Capture the cell that displays the provided text and extract its (X, Y) central coordinate. 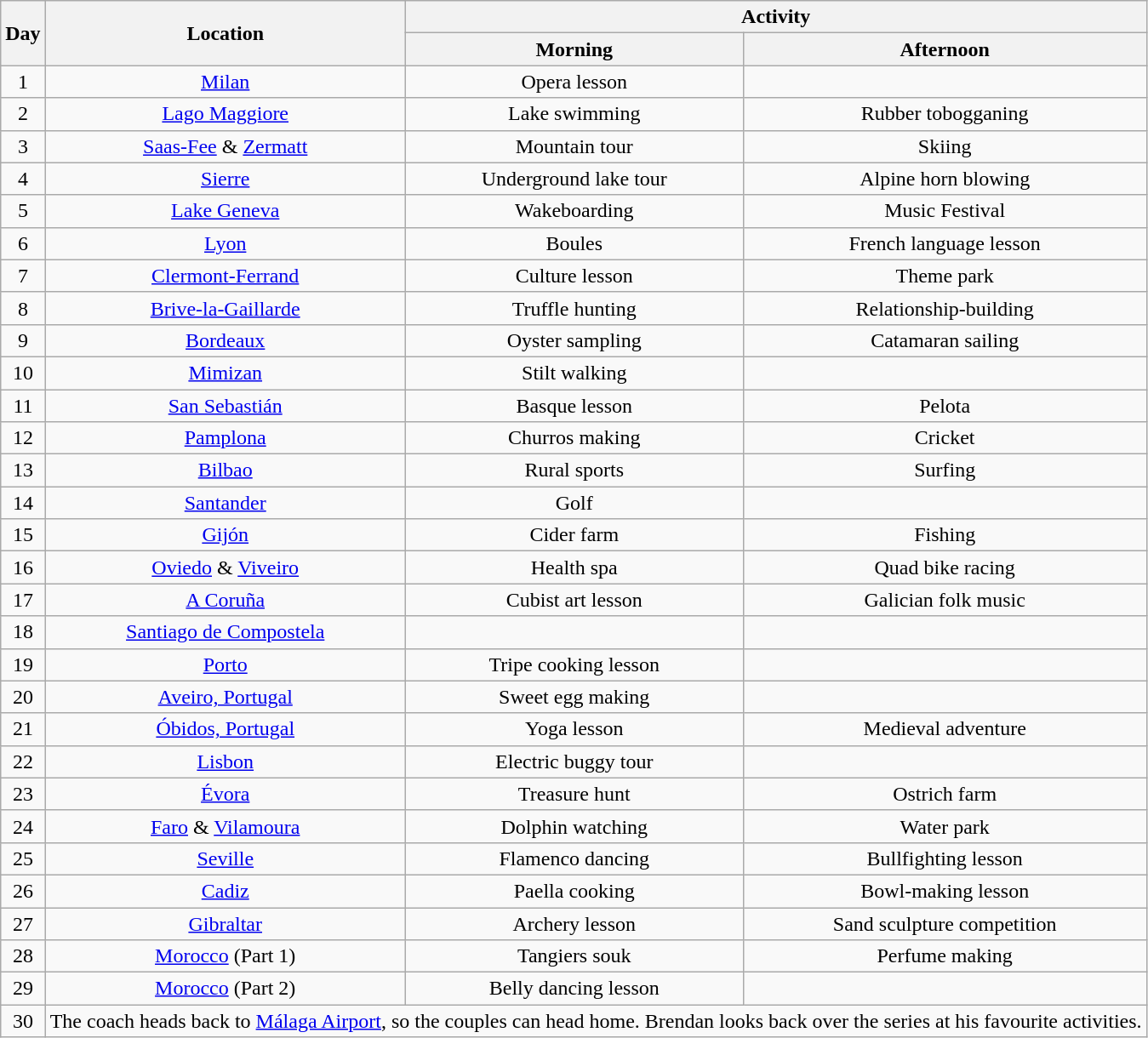
23 (23, 794)
Lyon (225, 243)
Perfume making (945, 956)
Tangiers souk (574, 956)
Évora (225, 794)
12 (23, 438)
28 (23, 956)
Rural sports (574, 471)
2 (23, 114)
16 (23, 567)
A Coruña (225, 600)
Quad bike racing (945, 567)
Culture lesson (574, 276)
Lake swimming (574, 114)
Stilt walking (574, 373)
Ostrich farm (945, 794)
Water park (945, 826)
Music Festival (945, 211)
Opera lesson (574, 82)
Sand sculpture competition (945, 923)
Faro & Vilamoura (225, 826)
Belly dancing lesson (574, 989)
24 (23, 826)
Porto (225, 664)
22 (23, 761)
Boules (574, 243)
Morning (574, 49)
8 (23, 308)
Catamaran sailing (945, 340)
Mimizan (225, 373)
Truffle hunting (574, 308)
1 (23, 82)
Surfing (945, 471)
3 (23, 146)
Fishing (945, 535)
27 (23, 923)
Basque lesson (574, 406)
Cubist art lesson (574, 600)
Óbidos, Portugal (225, 729)
Aveiro, Portugal (225, 697)
Skiing (945, 146)
San Sebastián (225, 406)
Gijón (225, 535)
The coach heads back to Málaga Airport, so the couples can head home. Brendan looks back over the series at his favourite activities. (596, 1021)
Pamplona (225, 438)
6 (23, 243)
Gibraltar (225, 923)
Churros making (574, 438)
7 (23, 276)
Cadiz (225, 891)
Lisbon (225, 761)
9 (23, 340)
Dolphin watching (574, 826)
Oyster sampling (574, 340)
25 (23, 858)
15 (23, 535)
13 (23, 471)
19 (23, 664)
Tripe cooking lesson (574, 664)
30 (23, 1021)
Sierre (225, 179)
Santiago de Compostela (225, 632)
17 (23, 600)
Milan (225, 82)
Mountain tour (574, 146)
Morocco (Part 2) (225, 989)
Bordeaux (225, 340)
Theme park (945, 276)
Afternoon (945, 49)
29 (23, 989)
Bowl-making lesson (945, 891)
Alpine horn blowing (945, 179)
5 (23, 211)
10 (23, 373)
Underground lake tour (574, 179)
Seville (225, 858)
Golf (574, 503)
Paella cooking (574, 891)
20 (23, 697)
Archery lesson (574, 923)
Bullfighting lesson (945, 858)
Cricket (945, 438)
French language lesson (945, 243)
Electric buggy tour (574, 761)
Treasure hunt (574, 794)
Flamenco dancing (574, 858)
Clermont-Ferrand (225, 276)
Relationship-building (945, 308)
Location (225, 33)
11 (23, 406)
Wakeboarding (574, 211)
Morocco (Part 1) (225, 956)
4 (23, 179)
Day (23, 33)
Brive-la-Gaillarde (225, 308)
Oviedo & Viveiro (225, 567)
Galician folk music (945, 600)
14 (23, 503)
Lake Geneva (225, 211)
Lago Maggiore (225, 114)
Medieval adventure (945, 729)
Sweet egg making (574, 697)
Santander (225, 503)
Rubber tobogganing (945, 114)
Bilbao (225, 471)
18 (23, 632)
Health spa (574, 567)
Saas-Fee & Zermatt (225, 146)
Activity (776, 17)
Pelota (945, 406)
26 (23, 891)
Cider farm (574, 535)
Yoga lesson (574, 729)
21 (23, 729)
